For the text-containing cell, return its midpoint in (x, y) coordinate format. 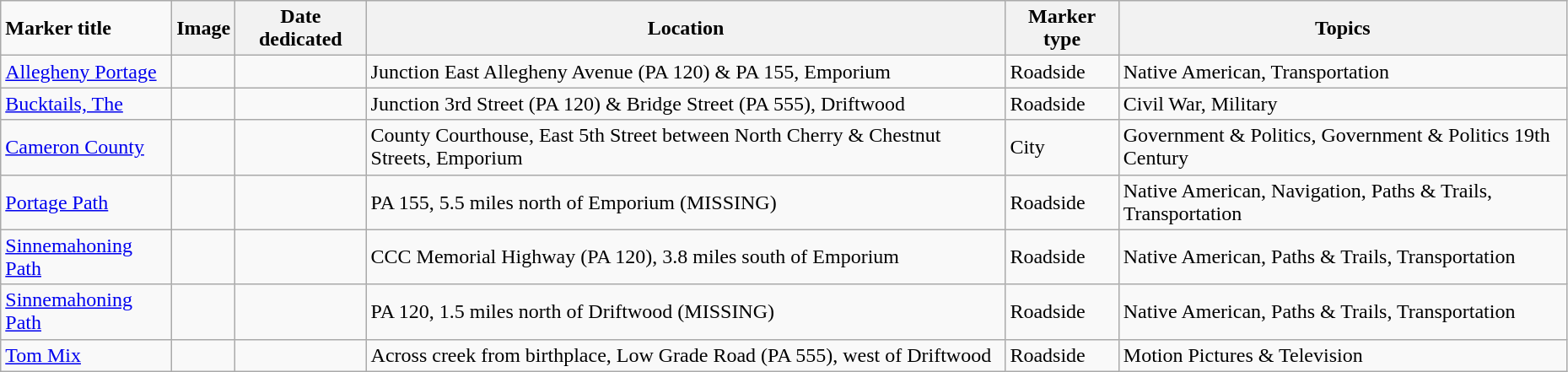
Junction 3rd Street (PA 120) & Bridge Street (PA 555), Driftwood (686, 104)
CCC Memorial Highway (PA 120), 3.8 miles south of Emporium (686, 256)
Motion Pictures & Television (1343, 355)
Marker type (1062, 29)
Date dedicated (300, 29)
Across creek from birthplace, Low Grade Road (PA 555), west of Driftwood (686, 355)
Government & Politics, Government & Politics 19th Century (1343, 147)
Tom Mix (86, 355)
City (1062, 147)
County Courthouse, East 5th Street between North Cherry & Chestnut Streets, Emporium (686, 147)
Image (204, 29)
Bucktails, The (86, 104)
Cameron County (86, 147)
PA 120, 1.5 miles north of Driftwood (MISSING) (686, 312)
Topics (1343, 29)
Native American, Navigation, Paths & Trails, Transportation (1343, 202)
Junction East Allegheny Avenue (PA 120) & PA 155, Emporium (686, 72)
Allegheny Portage (86, 72)
Civil War, Military (1343, 104)
Location (686, 29)
Portage Path (86, 202)
PA 155, 5.5 miles north of Emporium (MISSING) (686, 202)
Native American, Transportation (1343, 72)
Marker title (86, 29)
